Find where the given text appears and provide that cell's center as [x, y] coordinate. 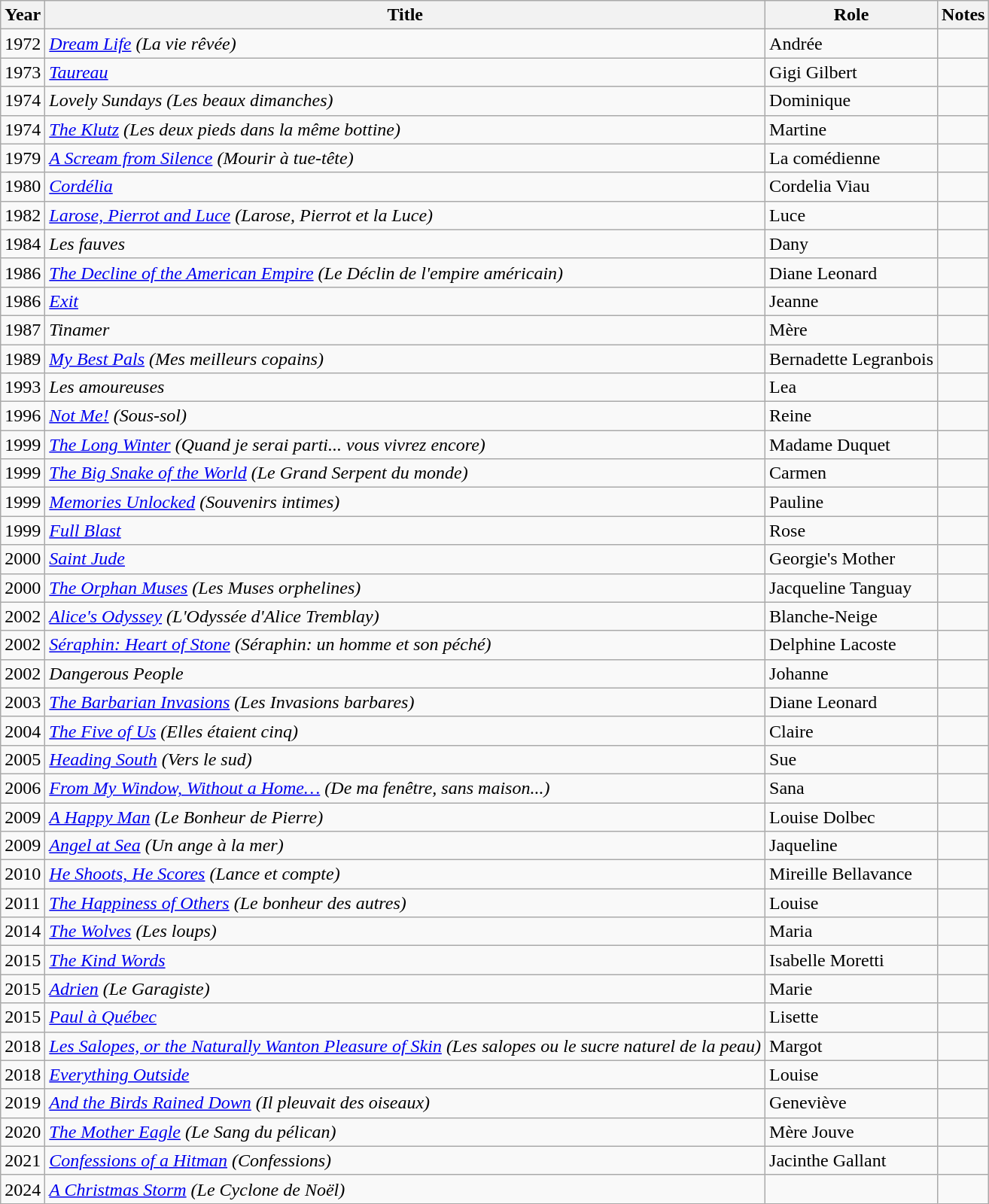
Dangerous People [405, 673]
Marie [852, 989]
Les amoureuses [405, 388]
Full Blast [405, 531]
Alice's Odyssey (L'Odyssée d'Alice Tremblay) [405, 616]
Jeanne [852, 301]
Dominique [852, 101]
Tinamer [405, 330]
Sue [852, 759]
The Long Winter (Quand je serai parti... vous vivrez encore) [405, 445]
Heading South (Vers le sud) [405, 759]
Jacinthe Gallant [852, 1160]
The Kind Words [405, 960]
1984 [23, 244]
2019 [23, 1103]
1987 [23, 330]
Séraphin: Heart of Stone (Séraphin: un homme et son péché) [405, 645]
Georgie's Mother [852, 559]
2003 [23, 702]
Jaqueline [852, 846]
Title [405, 15]
Les fauves [405, 244]
From My Window, Without a Home… (De ma fenêtre, sans maison...) [405, 788]
1989 [23, 359]
Paul à Québec [405, 1017]
Notes [963, 15]
Luce [852, 215]
1982 [23, 215]
Isabelle Moretti [852, 960]
2010 [23, 874]
Johanne [852, 673]
1980 [23, 187]
2005 [23, 759]
La comédienne [852, 158]
Andrée [852, 44]
Cordélia [405, 187]
And the Birds Rained Down (Il pleuvait des oiseaux) [405, 1103]
The Barbarian Invasions (Les Invasions barbares) [405, 702]
Taureau [405, 72]
Memories Unlocked (Souvenirs intimes) [405, 502]
Dream Life (La vie rêvée) [405, 44]
Mireille Bellavance [852, 874]
Not Me! (Sous-sol) [405, 416]
Delphine Lacoste [852, 645]
The Five of Us (Elles étaient cinq) [405, 731]
Dany [852, 244]
Carmen [852, 473]
He Shoots, He Scores (Lance et compte) [405, 874]
The Klutz (Les deux pieds dans la même bottine) [405, 129]
Larose, Pierrot and Luce (Larose, Pierrot et la Luce) [405, 215]
Angel at Sea (Un ange à la mer) [405, 846]
The Wolves (Les loups) [405, 932]
Claire [852, 731]
The Decline of the American Empire (Le Déclin de l'empire américain) [405, 272]
Pauline [852, 502]
Margot [852, 1046]
2024 [23, 1189]
2021 [23, 1160]
Mère [852, 330]
Geneviève [852, 1103]
My Best Pals (Mes meilleurs copains) [405, 359]
Gigi Gilbert [852, 72]
Adrien (Le Garagiste) [405, 989]
The Happiness of Others (Le bonheur des autres) [405, 903]
A Happy Man (Le Bonheur de Pierre) [405, 816]
The Orphan Muses (Les Muses orphelines) [405, 588]
Sana [852, 788]
Jacqueline Tanguay [852, 588]
Martine [852, 129]
Role [852, 15]
2011 [23, 903]
Louise Dolbec [852, 816]
2004 [23, 731]
The Mother Eagle (Le Sang du pélican) [405, 1132]
Madame Duquet [852, 445]
The Big Snake of the World (Le Grand Serpent du monde) [405, 473]
Maria [852, 932]
1996 [23, 416]
A Scream from Silence (Mourir à tue-tête) [405, 158]
2014 [23, 932]
Confessions of a Hitman (Confessions) [405, 1160]
Everything Outside [405, 1075]
Year [23, 15]
Blanche-Neige [852, 616]
Saint Jude [405, 559]
Mère Jouve [852, 1132]
Lisette [852, 1017]
Les Salopes, or the Naturally Wanton Pleasure of Skin (Les salopes ou le sucre naturel de la peau) [405, 1046]
Cordelia Viau [852, 187]
2020 [23, 1132]
Rose [852, 531]
A Christmas Storm (Le Cyclone de Noël) [405, 1189]
Lovely Sundays (Les beaux dimanches) [405, 101]
Lea [852, 388]
Reine [852, 416]
1972 [23, 44]
2006 [23, 788]
1973 [23, 72]
Bernadette Legranbois [852, 359]
1979 [23, 158]
Exit [405, 301]
1993 [23, 388]
